Scan for the cell matching the given text and deliver its (X, Y) coordinate at center. 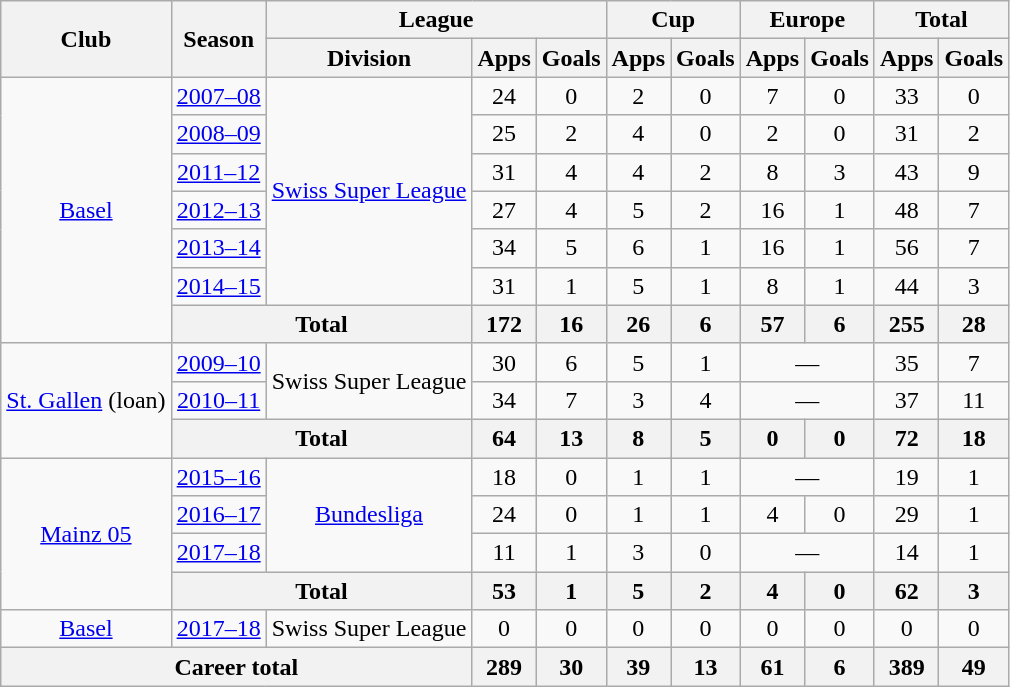
2013–14 (218, 248)
43 (906, 172)
2015–16 (218, 477)
255 (906, 324)
19 (906, 477)
289 (504, 667)
Club (86, 39)
25 (504, 134)
53 (504, 591)
61 (772, 667)
27 (504, 210)
62 (906, 591)
Career total (236, 667)
64 (504, 438)
389 (906, 667)
29 (906, 515)
28 (974, 324)
League (436, 20)
2009–10 (218, 362)
Cup (673, 20)
37 (906, 400)
49 (974, 667)
39 (638, 667)
2014–15 (218, 286)
2007–08 (218, 96)
48 (906, 210)
9 (974, 172)
Mainz 05 (86, 534)
Season (218, 39)
172 (504, 324)
St. Gallen (loan) (86, 400)
Division (369, 58)
72 (906, 438)
26 (638, 324)
2016–17 (218, 515)
2008–09 (218, 134)
57 (772, 324)
14 (906, 553)
Bundesliga (369, 515)
44 (906, 286)
56 (906, 248)
33 (906, 96)
35 (906, 362)
2010–11 (218, 400)
2011–12 (218, 172)
Europe (807, 20)
2012–13 (218, 210)
